Return [X, Y] of the center of cell containing provided text 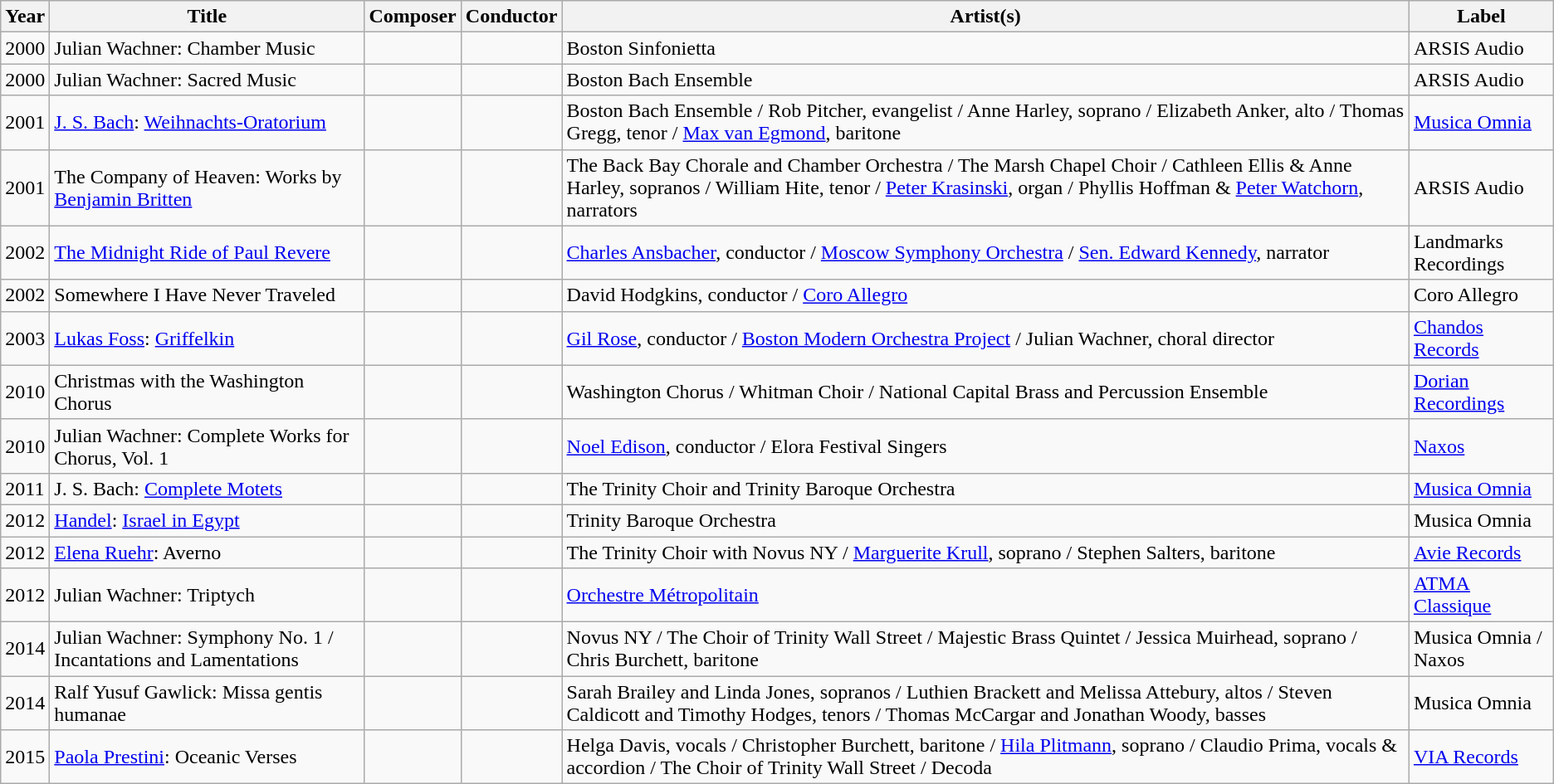
2011 [25, 489]
Trinity Baroque Orchestra [985, 520]
Somewhere I Have Never Traveled [208, 295]
Orchestre Métropolitain [985, 596]
The Company of Heaven: Works by Benjamin Britten [208, 187]
Ralf Yusuf Gawlick: Missa gentis humanae [208, 704]
Christmas with the Washington Chorus [208, 392]
The Trinity Choir with Novus NY / Marguerite Krull, soprano / Stephen Salters, baritone [985, 552]
The Trinity Choir and Trinity Baroque Orchestra [985, 489]
Charles Ansbacher, conductor / Moscow Symphony Orchestra / Sen. Edward Kennedy, narrator [985, 252]
Artist(s) [985, 17]
David Hodgkins, conductor / Coro Allegro [985, 295]
ATMA Classique [1481, 596]
Lukas Foss: Griffelkin [208, 338]
Chandos Records [1481, 338]
Boston Sinfonietta [985, 48]
Noel Edison, conductor / Elora Festival Singers [985, 446]
Year [25, 17]
Boston Bach Ensemble [985, 80]
Label [1481, 17]
2015 [25, 757]
Julian Wachner: Chamber Music [208, 48]
The Midnight Ride of Paul Revere [208, 252]
Boston Bach Ensemble / Rob Pitcher, evangelist / Anne Harley, soprano / Elizabeth Anker, alto / Thomas Gregg, tenor / Max van Egmond, baritone [985, 123]
Gil Rose, conductor / Boston Modern Orchestra Project / Julian Wachner, choral director [985, 338]
Elena Ruehr: Averno [208, 552]
Julian Wachner: Complete Works for Chorus, Vol. 1 [208, 446]
J. S. Bach: Weihnachts-Oratorium [208, 123]
Landmarks Recordings [1481, 252]
Naxos [1481, 446]
VIA Records [1481, 757]
Washington Chorus / Whitman Choir / National Capital Brass and Percussion Ensemble [985, 392]
Coro Allegro [1481, 295]
Title [208, 17]
Musica Omnia / Naxos [1481, 649]
2003 [25, 338]
Novus NY / The Choir of Trinity Wall Street / Majestic Brass Quintet / Jessica Muirhead, soprano / Chris Burchett, baritone [985, 649]
Julian Wachner: Sacred Music [208, 80]
Handel: Israel in Egypt [208, 520]
Conductor [511, 17]
Julian Wachner: Symphony No. 1 / Incantations and Lamentations [208, 649]
Paola Prestini: Oceanic Verses [208, 757]
J. S. Bach: Complete Motets [208, 489]
Avie Records [1481, 552]
Dorian Recordings [1481, 392]
Composer [413, 17]
Julian Wachner: Triptych [208, 596]
